Capture the cell that displays the provided text and extract its [X, Y] central coordinate. 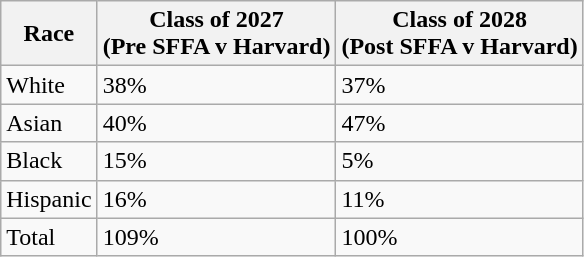
16% [216, 199]
11% [460, 199]
37% [460, 85]
Asian [49, 123]
Race [49, 34]
109% [216, 237]
5% [460, 161]
40% [216, 123]
Total [49, 237]
Hispanic [49, 199]
47% [460, 123]
100% [460, 237]
Class of 2028(Post SFFA v Harvard) [460, 34]
Black [49, 161]
White [49, 85]
38% [216, 85]
15% [216, 161]
Class of 2027(Pre SFFA v Harvard) [216, 34]
